Output the [X, Y] coordinate of the center of the cell containing the given text.  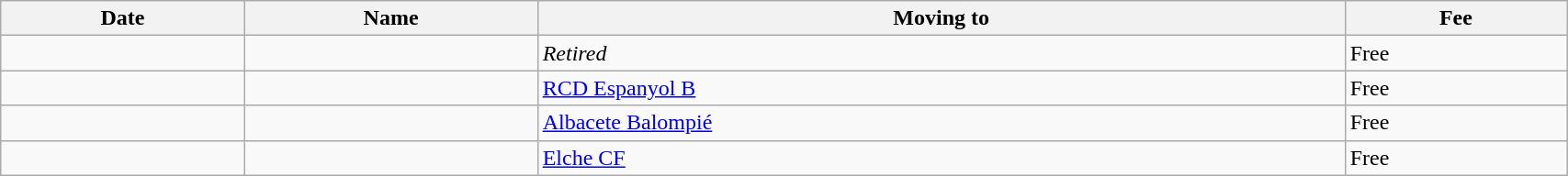
Moving to [941, 18]
Albacete Balompié [941, 123]
Fee [1455, 18]
Name [391, 18]
Elche CF [941, 158]
Retired [941, 53]
Date [123, 18]
RCD Espanyol B [941, 88]
